Determine the [X, Y] coordinate at the center of the cell enclosing the given text.  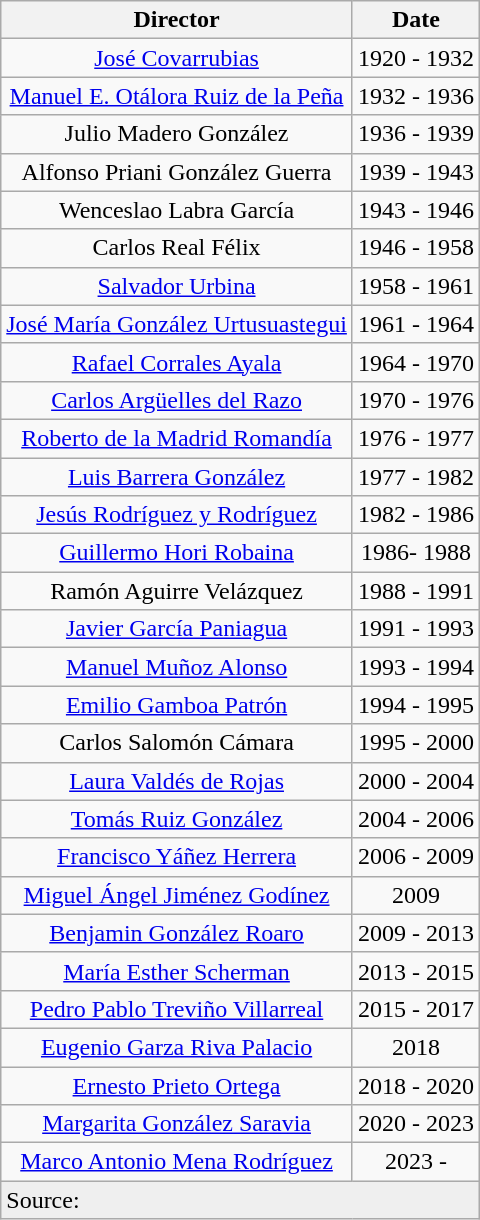
Roberto de la Madrid Romandía [177, 438]
Director [177, 20]
Ernesto Prieto Ortega [177, 1085]
2006 - 2009 [416, 857]
1943 - 1946 [416, 210]
1993 - 1994 [416, 667]
2023 - [416, 1162]
José María González Urtusuastegui [177, 324]
Wenceslao Labra García [177, 210]
Julio Madero González [177, 134]
Manuel E. Otálora Ruiz de la Peña [177, 96]
Eugenio Garza Riva Palacio [177, 1047]
Benjamin González Roaro [177, 933]
Carlos Argüelles del Razo [177, 400]
1964 - 1970 [416, 362]
1995 - 2000 [416, 743]
1982 - 1986 [416, 515]
1991 - 1993 [416, 629]
Ramón Aguirre Velázquez [177, 591]
1961 - 1964 [416, 324]
Guillermo Hori Robaina [177, 553]
Javier García Paniagua [177, 629]
1958 - 1961 [416, 286]
2015 - 2017 [416, 1009]
1976 - 1977 [416, 438]
2020 - 2023 [416, 1124]
José Covarrubias [177, 58]
2009 - 2013 [416, 933]
Luis Barrera González [177, 477]
1939 - 1943 [416, 172]
2009 [416, 895]
Marco Antonio Mena Rodríguez [177, 1162]
Pedro Pablo Treviño Villarreal [177, 1009]
Emilio Gamboa Patrón [177, 705]
Manuel Muñoz Alonso [177, 667]
2004 - 2006 [416, 819]
2000 - 2004 [416, 781]
Carlos Salomón Cámara [177, 743]
Salvador Urbina [177, 286]
1932 - 1936 [416, 96]
1977 - 1982 [416, 477]
1970 - 1976 [416, 400]
1920 - 1932 [416, 58]
Rafael Corrales Ayala [177, 362]
Date [416, 20]
Jesús Rodríguez y Rodríguez [177, 515]
Margarita González Saravia [177, 1124]
María Esther Scherman [177, 971]
1946 - 1958 [416, 248]
2013 - 2015 [416, 971]
Source: [240, 1200]
1986- 1988 [416, 553]
Laura Valdés de Rojas [177, 781]
Tomás Ruiz González [177, 819]
1994 - 1995 [416, 705]
Carlos Real Félix [177, 248]
Alfonso Priani González Guerra [177, 172]
1936 - 1939 [416, 134]
Miguel Ángel Jiménez Godínez [177, 895]
1988 - 1991 [416, 591]
2018 - 2020 [416, 1085]
Francisco Yáñez Herrera [177, 857]
2018 [416, 1047]
